Return the [x, y] coordinate for the center point of the cell that contains the specified text.  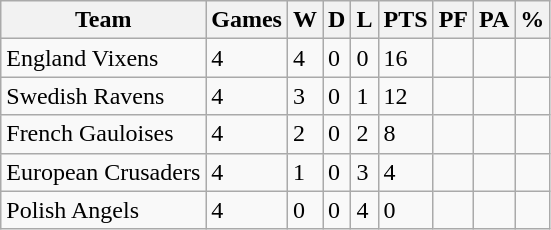
PA [494, 20]
Games [247, 20]
8 [406, 134]
12 [406, 96]
L [364, 20]
Polish Angels [104, 210]
PF [453, 20]
Team [104, 20]
Swedish Ravens [104, 96]
16 [406, 58]
D [337, 20]
European Crusaders [104, 172]
PTS [406, 20]
% [532, 20]
W [304, 20]
England Vixens [104, 58]
French Gauloises [104, 134]
